Extract the (x, y) coordinate from the center of the cell holding the provided text.  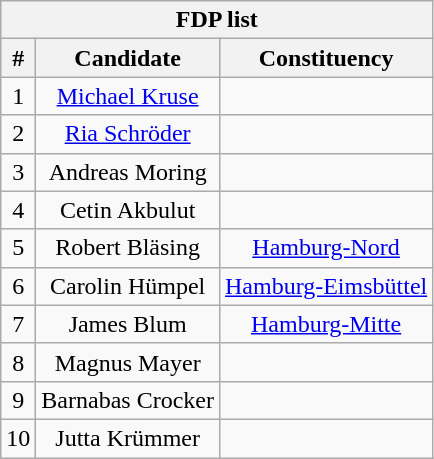
# (18, 58)
Jutta Krümmer (128, 438)
Carolin Hümpel (128, 286)
8 (18, 362)
9 (18, 400)
2 (18, 134)
3 (18, 172)
Hamburg-Eimsbüttel (326, 286)
10 (18, 438)
Hamburg-Nord (326, 248)
Michael Kruse (128, 96)
Magnus Mayer (128, 362)
Andreas Moring (128, 172)
6 (18, 286)
Candidate (128, 58)
James Blum (128, 324)
7 (18, 324)
Constituency (326, 58)
Ria Schröder (128, 134)
Hamburg-Mitte (326, 324)
5 (18, 248)
Barnabas Crocker (128, 400)
FDP list (217, 20)
4 (18, 210)
1 (18, 96)
Cetin Akbulut (128, 210)
Robert Bläsing (128, 248)
